From the cell containing the given text, extract its center point as (X, Y) coordinate. 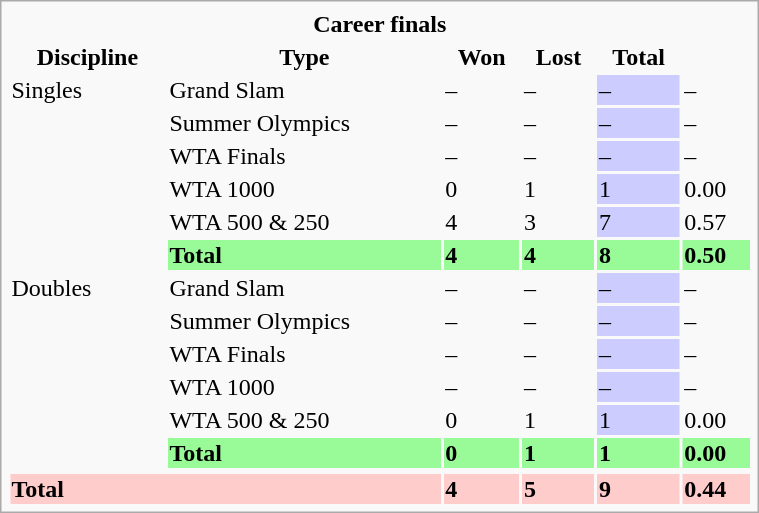
Won (482, 57)
Career finals (380, 24)
7 (638, 222)
Singles (88, 172)
3 (559, 222)
9 (638, 489)
0.44 (716, 489)
5 (559, 489)
0.57 (716, 222)
8 (638, 255)
Doubles (88, 370)
Lost (559, 57)
Discipline (88, 57)
0.50 (716, 255)
Type (304, 57)
